Return [x, y] of the center of cell containing provided text 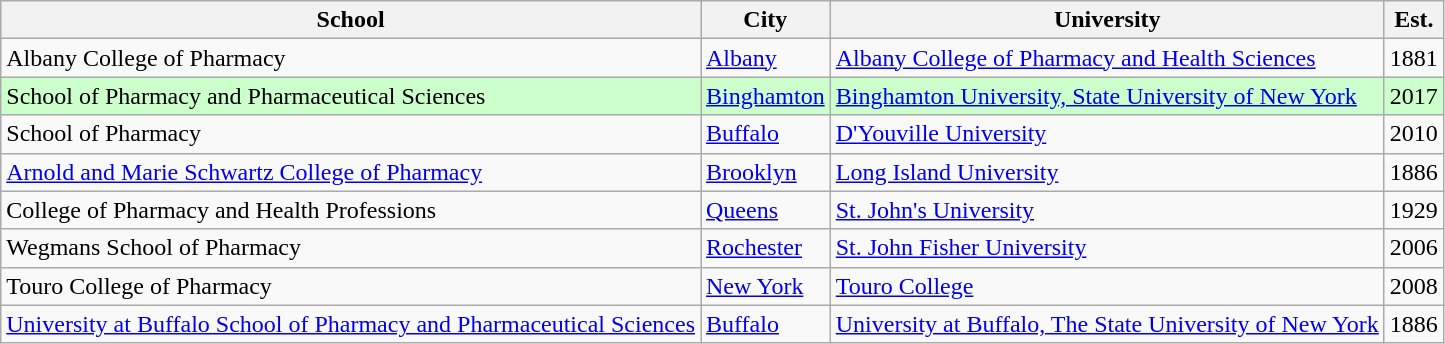
University [1107, 20]
School of Pharmacy [351, 134]
2017 [1414, 96]
1929 [1414, 210]
University at Buffalo School of Pharmacy and Pharmaceutical Sciences [351, 324]
Albany College of Pharmacy and Health Sciences [1107, 58]
Rochester [765, 248]
University at Buffalo, The State University of New York [1107, 324]
Touro College [1107, 286]
St. John's University [1107, 210]
Albany [765, 58]
Wegmans School of Pharmacy [351, 248]
Binghamton University, State University of New York [1107, 96]
City [765, 20]
School [351, 20]
Touro College of Pharmacy [351, 286]
St. John Fisher University [1107, 248]
School of Pharmacy and Pharmaceutical Sciences [351, 96]
New York [765, 286]
Binghamton [765, 96]
2008 [1414, 286]
1881 [1414, 58]
College of Pharmacy and Health Professions [351, 210]
2010 [1414, 134]
2006 [1414, 248]
Albany College of Pharmacy [351, 58]
Arnold and Marie Schwartz College of Pharmacy [351, 172]
D'Youville University [1107, 134]
Est. [1414, 20]
Queens [765, 210]
Brooklyn [765, 172]
Long Island University [1107, 172]
